Capture the cell that displays the provided text and extract its (X, Y) central coordinate. 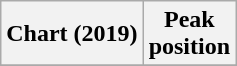
Chart (2019) (72, 34)
Peakposition (189, 34)
